From the cell containing the given text, extract its center point as [X, Y] coordinate. 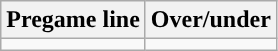
Pregame line [74, 20]
Over/under [210, 20]
